Identify which cell holds the provided text, then report its [X, Y] central coordinate. 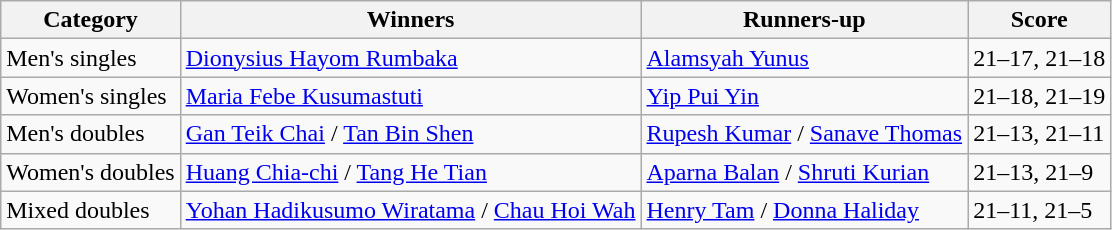
21–11, 21–5 [1040, 210]
Runners-up [804, 20]
Dionysius Hayom Rumbaka [410, 58]
Aparna Balan / Shruti Kurian [804, 172]
Henry Tam / Donna Haliday [804, 210]
Women's singles [90, 96]
Alamsyah Yunus [804, 58]
Men's singles [90, 58]
21–18, 21–19 [1040, 96]
Yohan Hadikusumo Wiratama / Chau Hoi Wah [410, 210]
Women's doubles [90, 172]
Gan Teik Chai / Tan Bin Shen [410, 134]
21–17, 21–18 [1040, 58]
Men's doubles [90, 134]
Huang Chia-chi / Tang He Tian [410, 172]
21–13, 21–11 [1040, 134]
Maria Febe Kusumastuti [410, 96]
Score [1040, 20]
Category [90, 20]
Yip Pui Yin [804, 96]
Mixed doubles [90, 210]
Rupesh Kumar / Sanave Thomas [804, 134]
Winners [410, 20]
21–13, 21–9 [1040, 172]
